Capture the cell that displays the provided text and extract its [X, Y] central coordinate. 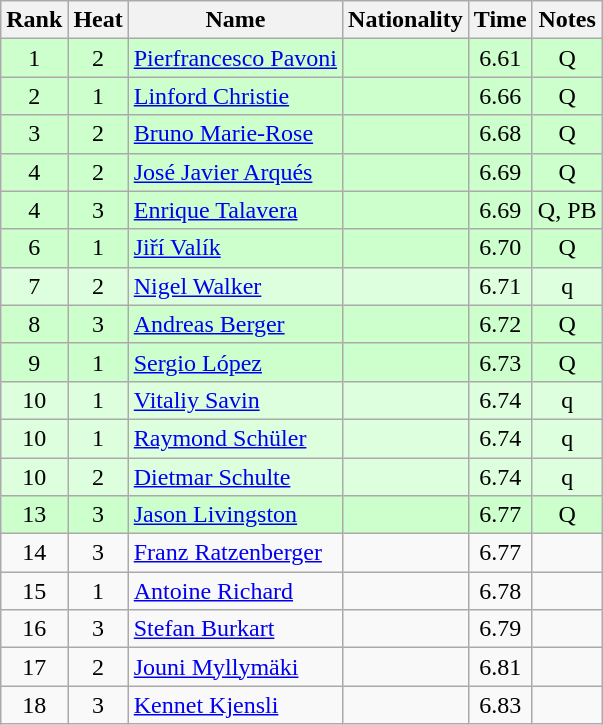
6.71 [500, 286]
Enrique Talavera [235, 210]
Time [500, 20]
6.81 [500, 667]
Jiří Valík [235, 248]
9 [34, 362]
Nationality [406, 20]
6.72 [500, 324]
18 [34, 705]
Name [235, 20]
Q, PB [567, 210]
Nigel Walker [235, 286]
Jason Livingston [235, 515]
15 [34, 591]
Vitaliy Savin [235, 400]
6.70 [500, 248]
Andreas Berger [235, 324]
6.83 [500, 705]
Sergio López [235, 362]
Notes [567, 20]
Heat [98, 20]
6 [34, 248]
Linford Christie [235, 96]
Antoine Richard [235, 591]
6.66 [500, 96]
16 [34, 629]
Dietmar Schulte [235, 477]
14 [34, 553]
6.79 [500, 629]
6.78 [500, 591]
Bruno Marie-Rose [235, 134]
Franz Ratzenberger [235, 553]
José Javier Arqués [235, 172]
Stefan Burkart [235, 629]
17 [34, 667]
Jouni Myllymäki [235, 667]
8 [34, 324]
7 [34, 286]
Kennet Kjensli [235, 705]
Pierfrancesco Pavoni [235, 58]
6.73 [500, 362]
13 [34, 515]
6.61 [500, 58]
Rank [34, 20]
6.68 [500, 134]
Raymond Schüler [235, 438]
